Scan for the cell matching the given text and deliver its (x, y) coordinate at center. 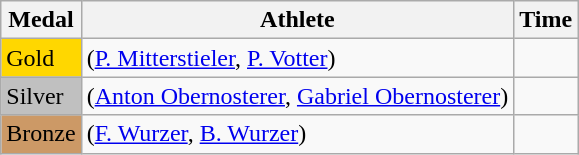
Athlete (298, 20)
Bronze (41, 134)
Silver (41, 96)
Time (546, 20)
(Anton Obernosterer, Gabriel Obernosterer) (298, 96)
Gold (41, 58)
(F. Wurzer, B. Wurzer) (298, 134)
Medal (41, 20)
(P. Mitterstieler, P. Votter) (298, 58)
